Scan for the cell matching the given text and deliver its (X, Y) coordinate at center. 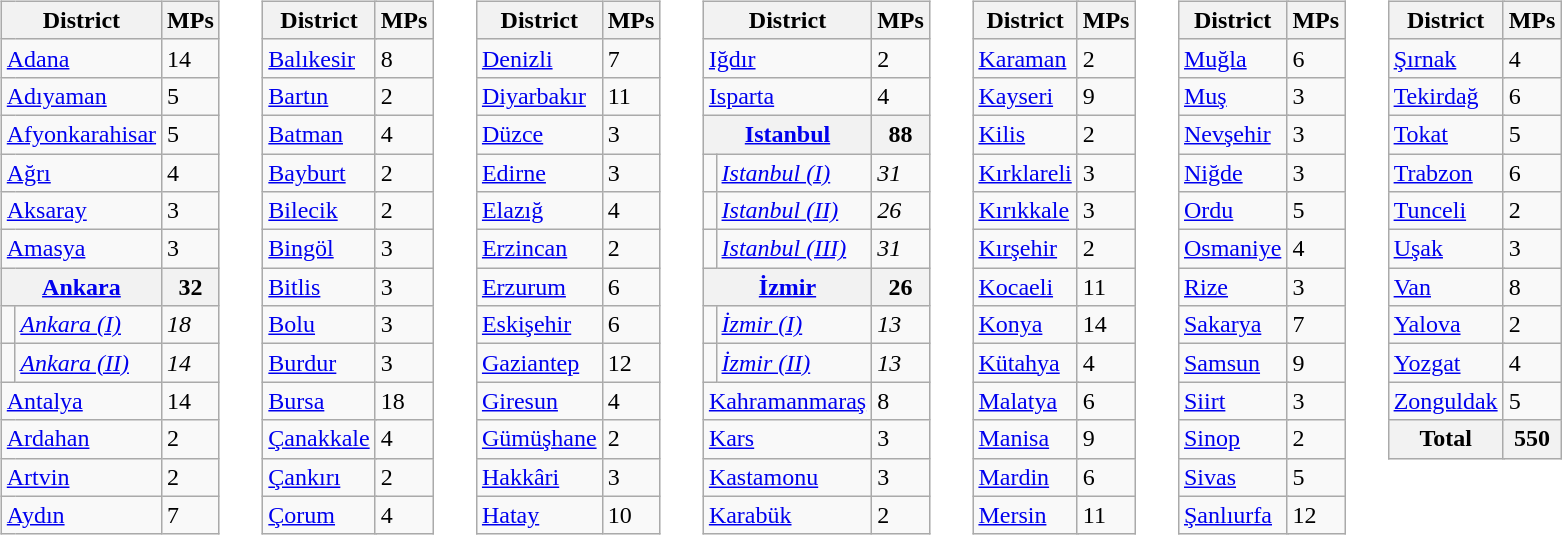
Muş (1232, 96)
Eskişehir (539, 325)
Kırklareli (1025, 173)
Çanakkale (319, 439)
Total (1446, 439)
Mersin (1025, 515)
Antalya (81, 401)
Erzurum (539, 287)
Çorum (319, 515)
Ağrı (81, 173)
Şanlıurfa (1232, 515)
Giresun (539, 401)
Bursa (319, 401)
Tunceli (1446, 211)
Kahramanmaraş (787, 401)
Zonguldak (1446, 401)
Osmaniye (1232, 249)
Tekirdağ (1446, 96)
Artvin (81, 477)
32 (191, 287)
Ankara (II) (88, 363)
Iğdır (787, 58)
Amasya (81, 249)
Kırıkkale (1025, 211)
Kırşehir (1025, 249)
Kütahya (1025, 363)
İzmir (II) (794, 363)
Şırnak (1446, 58)
Ardahan (81, 439)
Adana (81, 58)
Istanbul (787, 134)
İzmir (I) (794, 325)
Manisa (1025, 439)
Adıyaman (81, 96)
Düzce (539, 134)
Kocaeli (1025, 287)
Hatay (539, 515)
Elazığ (539, 211)
Tokat (1446, 134)
Yozgat (1446, 363)
Isparta (787, 96)
Mardin (1025, 477)
Konya (1025, 325)
Batman (319, 134)
Bilecik (319, 211)
Çankırı (319, 477)
Erzincan (539, 249)
Kilis (1025, 134)
Istanbul (II) (794, 211)
Uşak (1446, 249)
Nevşehir (1232, 134)
Ankara (81, 287)
Karaman (1025, 58)
Niğde (1232, 173)
Burdur (319, 363)
Muğla (1232, 58)
Edirne (539, 173)
Yalova (1446, 325)
88 (901, 134)
Siirt (1232, 401)
Samsun (1232, 363)
Sivas (1232, 477)
Istanbul (III) (794, 249)
Denizli (539, 58)
Kastamonu (787, 477)
Kars (787, 439)
Sakarya (1232, 325)
Bartın (319, 96)
Bitlis (319, 287)
Istanbul (I) (794, 173)
Ankara (I) (88, 325)
Ordu (1232, 211)
Bayburt (319, 173)
Afyonkarahisar (81, 134)
Aksaray (81, 211)
Aydın (81, 515)
Karabük (787, 515)
Van (1446, 287)
Hakkâri (539, 477)
Gümüşhane (539, 439)
İzmir (787, 287)
10 (631, 515)
Rize (1232, 287)
550 (1532, 439)
Kayseri (1025, 96)
Diyarbakır (539, 96)
Bingöl (319, 249)
Trabzon (1446, 173)
Gaziantep (539, 363)
Sinop (1232, 439)
Malatya (1025, 401)
Balıkesir (319, 58)
Bolu (319, 325)
